Detect which cell encompasses the target text, then output its [X, Y] center coordinate. 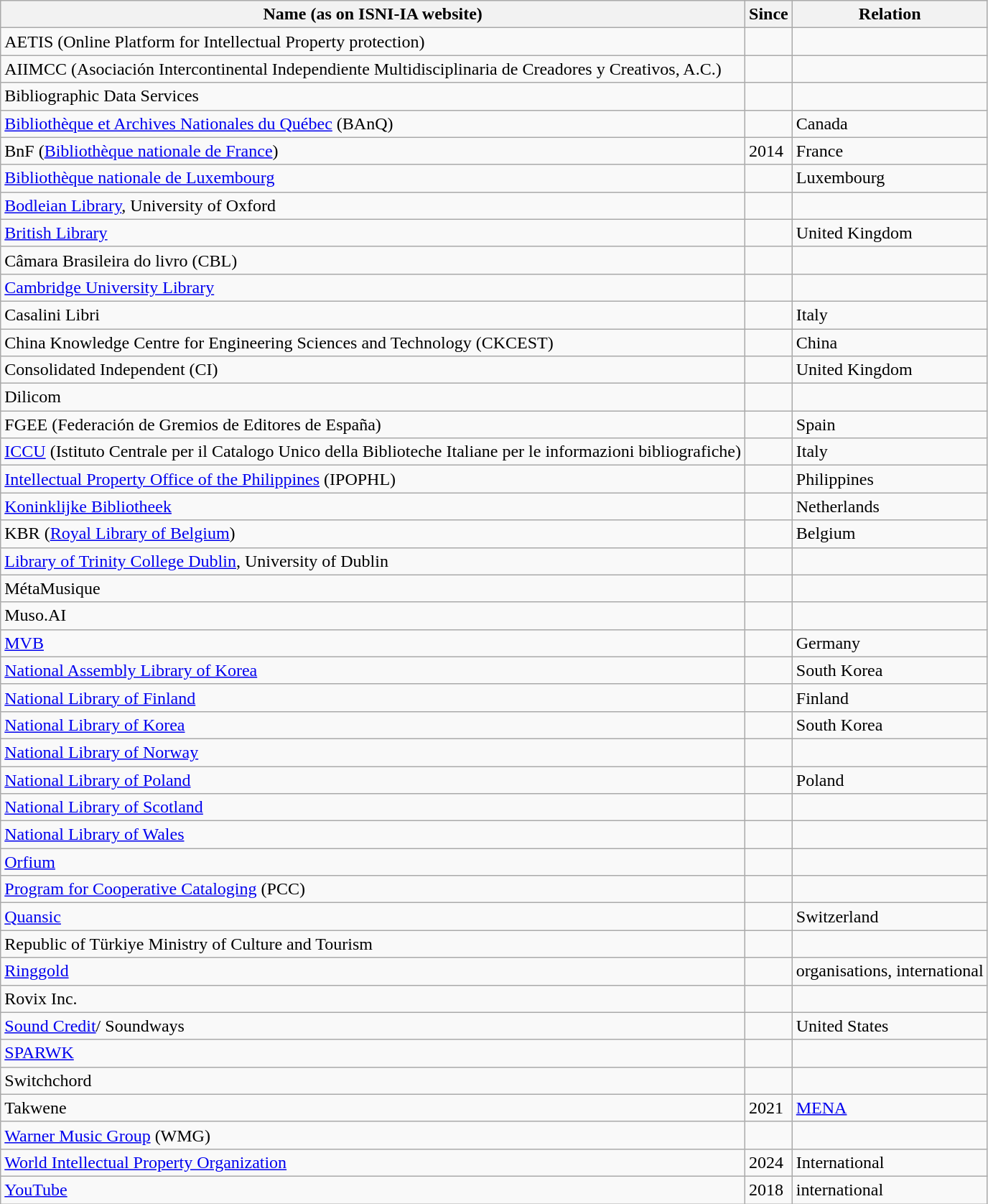
National Library of Korea [373, 725]
Germany [890, 643]
Luxembourg [890, 178]
Sound Credit/ Soundways [373, 1026]
Cambridge University Library [373, 287]
France [890, 151]
Câmara Brasileira do livro (CBL) [373, 260]
Finland [890, 698]
MétaMusique [373, 588]
International [890, 1162]
Rovix Inc. [373, 999]
2018 [769, 1190]
Name (as on ISNI-IA website) [373, 14]
Netherlands [890, 506]
BnF (Bibliothèque nationale de France) [373, 151]
National Library of Scotland [373, 807]
Casalini Libri [373, 315]
Bibliographic Data Services [373, 96]
Koninklijke Bibliotheek [373, 506]
Since [769, 14]
AIIMCC (Asociación Intercontinental Independiente Multidisciplinaria de Creadores y Creativos, A.C.) [373, 69]
Spain [890, 425]
Warner Music Group (WMG) [373, 1135]
Republic of Türkiye Ministry of Culture and Tourism [373, 944]
China Knowledge Centre for Engineering Sciences and Technology (CKCEST) [373, 343]
China [890, 343]
MENA [890, 1108]
National Library of Poland [373, 779]
YouTube [373, 1190]
Ringgold [373, 971]
National Library of Wales [373, 835]
Consolidated Independent (CI) [373, 370]
British Library [373, 233]
National Library of Finland [373, 698]
Switchchord [373, 1080]
Intellectual Property Office of the Philippines (IPOPHL) [373, 479]
World Intellectual Property Organization [373, 1162]
Bibliothèque nationale de Luxembourg [373, 178]
Relation [890, 14]
ICCU (Istituto Centrale per il Catalogo Unico della Biblioteche Italiane per le informazioni bibliografiche) [373, 452]
Belgium [890, 534]
international [890, 1190]
Muso.AI [373, 616]
Bibliothèque et Archives Nationales du Québec (BAnQ) [373, 124]
2021 [769, 1108]
Orfium [373, 862]
Program for Cooperative Cataloging (PCC) [373, 889]
Dilicom [373, 397]
United States [890, 1026]
Bodleian Library, University of Oxford [373, 205]
KBR (Royal Library of Belgium) [373, 534]
National Library of Norway [373, 752]
Quansic [373, 917]
AETIS (Online Platform for Intellectual Property protection) [373, 42]
Takwene [373, 1108]
Philippines [890, 479]
SPARWK [373, 1053]
organisations, international [890, 971]
MVB [373, 643]
2014 [769, 151]
Library of Trinity College Dublin, University of Dublin [373, 561]
Poland [890, 779]
Canada [890, 124]
National Assembly Library of Korea [373, 670]
Switzerland [890, 917]
2024 [769, 1162]
FGEE (Federación de Gremios de Editores de España) [373, 425]
